Output the [X, Y] coordinate of the center of the cell containing the given text.  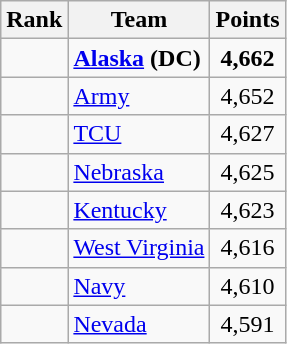
Alaska (DC) [139, 58]
4,616 [248, 248]
4,610 [248, 286]
4,591 [248, 324]
Army [139, 96]
4,627 [248, 134]
4,623 [248, 210]
4,652 [248, 96]
Points [248, 20]
Rank [34, 20]
Team [139, 20]
4,625 [248, 172]
Kentucky [139, 210]
4,662 [248, 58]
West Virginia [139, 248]
Nebraska [139, 172]
Navy [139, 286]
TCU [139, 134]
Nevada [139, 324]
